Return the (X, Y) coordinate for the center point of the cell that contains the specified text.  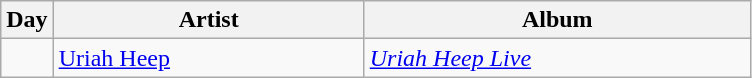
Day (27, 20)
Album (557, 20)
Artist (208, 20)
Uriah Heep (208, 58)
Uriah Heep Live (557, 58)
